Identify which cell holds the provided text, then report its [x, y] central coordinate. 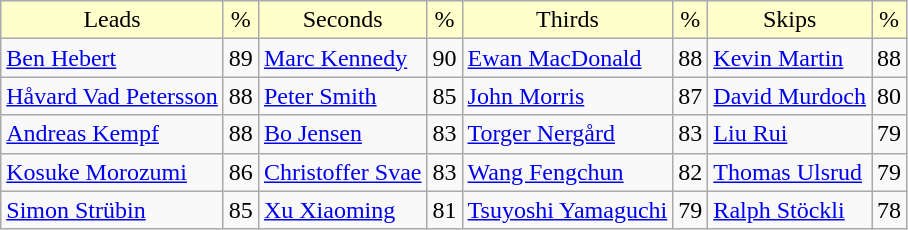
Marc Kennedy [342, 58]
Håvard Vad Petersson [112, 96]
86 [240, 172]
Ralph Stöckli [790, 210]
Liu Rui [790, 134]
Simon Strübin [112, 210]
Ewan MacDonald [568, 58]
Leads [112, 20]
81 [444, 210]
Ben Hebert [112, 58]
82 [690, 172]
David Murdoch [790, 96]
Xu Xiaoming [342, 210]
Seconds [342, 20]
87 [690, 96]
Christoffer Svae [342, 172]
Andreas Kempf [112, 134]
Thirds [568, 20]
78 [890, 210]
Torger Nergård [568, 134]
Skips [790, 20]
Wang Fengchun [568, 172]
Peter Smith [342, 96]
Kosuke Morozumi [112, 172]
90 [444, 58]
Tsuyoshi Yamaguchi [568, 210]
89 [240, 58]
80 [890, 96]
Thomas Ulsrud [790, 172]
John Morris [568, 96]
Kevin Martin [790, 58]
Bo Jensen [342, 134]
